Scan for the cell matching the given text and deliver its (X, Y) coordinate at center. 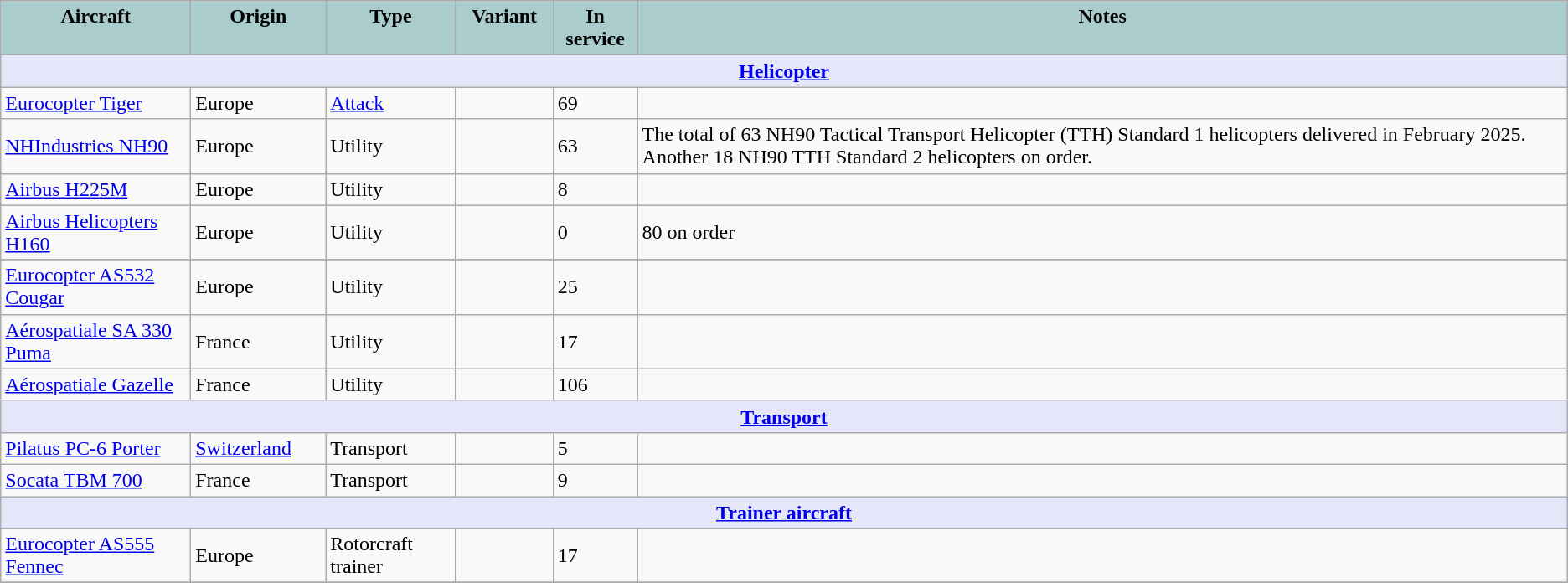
63 (595, 146)
NHIndustries NH90 (95, 146)
Attack (390, 103)
25 (595, 286)
Aérospatiale SA 330 Puma (95, 342)
Airbus H225M (95, 189)
9 (595, 480)
Trainer aircraft (784, 512)
Variant (504, 28)
Eurocopter Tiger (95, 103)
Aérospatiale Gazelle (95, 384)
Type (390, 28)
5 (595, 448)
Socata TBM 700 (95, 480)
Airbus Helicopters H160 (95, 233)
Origin (258, 28)
Rotorcraft trainer (390, 556)
80 on order (1102, 233)
0 (595, 233)
106 (595, 384)
Aircraft (95, 28)
Eurocopter AS555 Fennec (95, 556)
Pilatus PC-6 Porter (95, 448)
Helicopter (784, 71)
In service (595, 28)
8 (595, 189)
Switzerland (258, 448)
Notes (1102, 28)
69 (595, 103)
Eurocopter AS532 Cougar (95, 286)
